Find where the given text appears and provide that cell's center as [X, Y] coordinate. 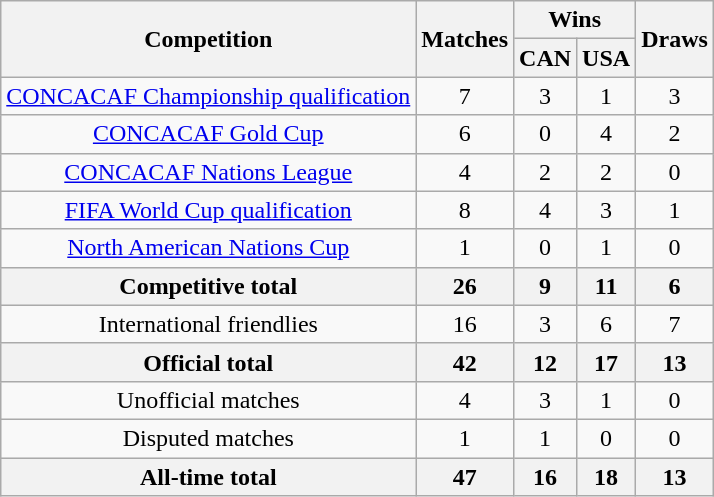
CONCACAF Nations League [208, 172]
CAN [546, 58]
Competition [208, 39]
All-time total [208, 477]
17 [606, 362]
North American Nations Cup [208, 248]
CONCACAF Championship qualification [208, 96]
8 [465, 210]
47 [465, 477]
42 [465, 362]
Unofficial matches [208, 400]
26 [465, 286]
Disputed matches [208, 438]
International friendlies [208, 324]
Wins [575, 20]
Draws [675, 39]
Competitive total [208, 286]
USA [606, 58]
11 [606, 286]
FIFA World Cup qualification [208, 210]
CONCACAF Gold Cup [208, 134]
9 [546, 286]
18 [606, 477]
12 [546, 362]
Matches [465, 39]
Official total [208, 362]
